Identify which cell holds the provided text, then report its (x, y) central coordinate. 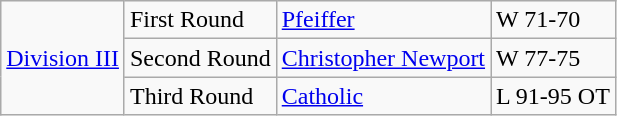
Christopher Newport (383, 58)
Third Round (200, 96)
W 71-70 (554, 20)
W 77-75 (554, 58)
Second Round (200, 58)
Pfeiffer (383, 20)
Catholic (383, 96)
L 91-95 OT (554, 96)
Division III (63, 58)
First Round (200, 20)
